Pinpoint the cell where the given text exists, returning its [X, Y] midpoint coordinate. 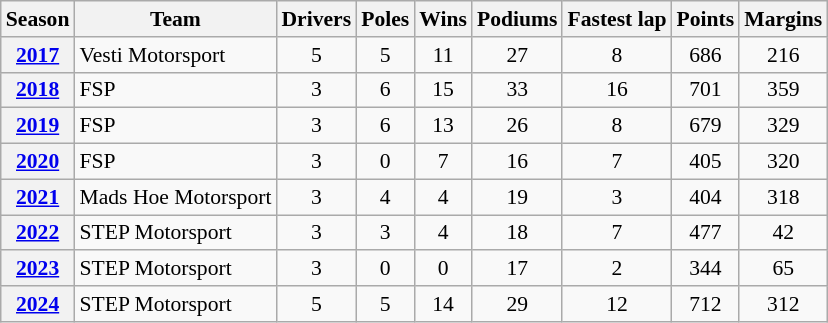
679 [706, 126]
Season [38, 19]
27 [518, 55]
19 [518, 197]
2018 [38, 90]
42 [783, 233]
2020 [38, 162]
2021 [38, 197]
Drivers [316, 19]
329 [783, 126]
701 [706, 90]
29 [518, 304]
477 [706, 233]
Poles [385, 19]
2017 [38, 55]
686 [706, 55]
Margins [783, 19]
2019 [38, 126]
712 [706, 304]
405 [706, 162]
2022 [38, 233]
Fastest lap [616, 19]
320 [783, 162]
404 [706, 197]
33 [518, 90]
216 [783, 55]
17 [518, 269]
Wins [443, 19]
2023 [38, 269]
344 [706, 269]
13 [443, 126]
12 [616, 304]
26 [518, 126]
Points [706, 19]
15 [443, 90]
65 [783, 269]
11 [443, 55]
14 [443, 304]
Team [175, 19]
18 [518, 233]
318 [783, 197]
312 [783, 304]
Podiums [518, 19]
2024 [38, 304]
359 [783, 90]
Mads Hoe Motorsport [175, 197]
Vesti Motorsport [175, 55]
2 [616, 269]
